From the cell containing the given text, extract its center point as (x, y) coordinate. 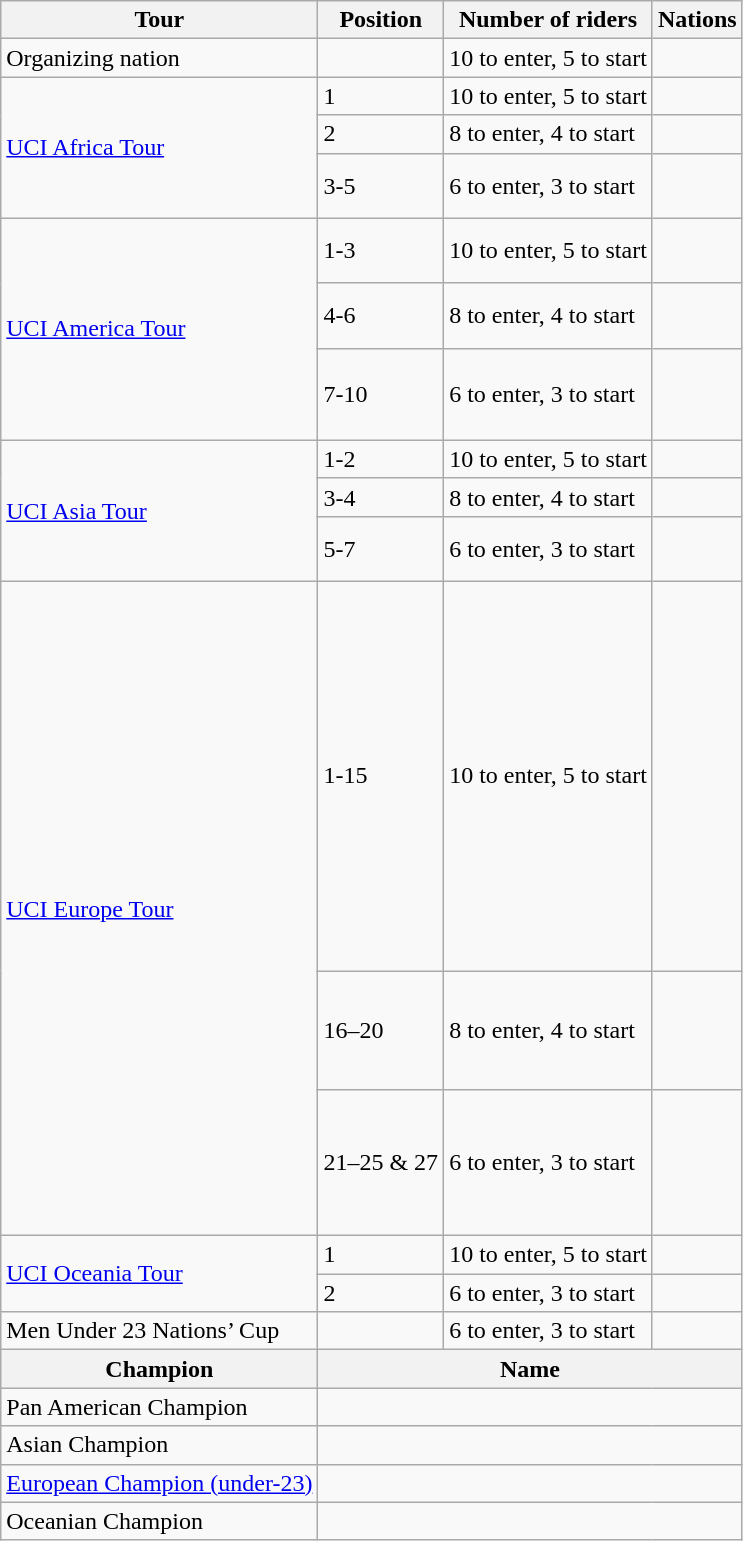
16–20 (381, 1030)
7-10 (381, 394)
Name (530, 1369)
Nations (697, 20)
1-2 (381, 459)
Pan American Champion (160, 1407)
Asian Champion (160, 1445)
UCI Oceania Tour (160, 1274)
3-4 (381, 497)
21–25 & 27 (381, 1163)
Number of riders (548, 20)
Champion (160, 1369)
Position (381, 20)
European Champion (under-23) (160, 1483)
Tour (160, 20)
1-3 (381, 250)
4-6 (381, 316)
UCI Africa Tour (160, 148)
3-5 (381, 186)
UCI Europe Tour (160, 908)
Men Under 23 Nations’ Cup (160, 1331)
UCI Asia Tour (160, 510)
1-15 (381, 776)
UCI America Tour (160, 329)
5-7 (381, 548)
Oceanian Champion (160, 1521)
Organizing nation (160, 58)
